Output the (X, Y) coordinate of the center of the cell containing the given text.  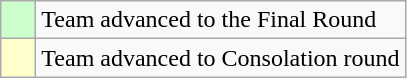
Team advanced to the Final Round (220, 20)
Team advanced to Consolation round (220, 58)
